Scan for the cell matching the given text and deliver its [X, Y] coordinate at center. 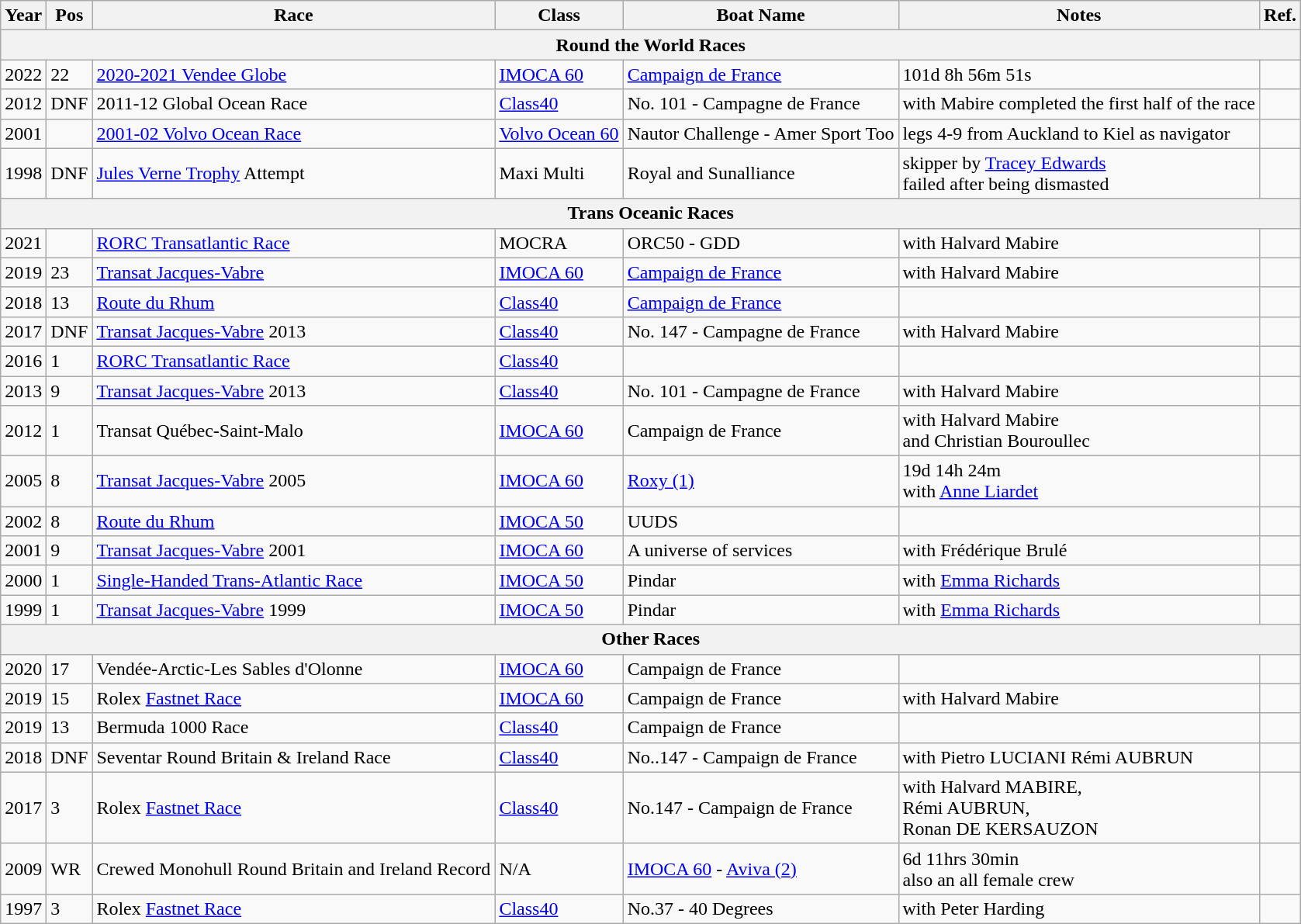
Roxy (1) [760, 481]
skipper by Tracey Edwardsfailed after being dismasted [1079, 174]
Ref. [1280, 16]
Maxi Multi [559, 174]
legs 4-9 from Auckland to Kiel as navigator [1079, 133]
Transat Jacques-Vabre 2001 [293, 551]
2020-2021 Vendee Globe [293, 74]
2002 [23, 521]
Round the World Races [651, 45]
2009 [23, 869]
MOCRA [559, 243]
with Mabire completed the first half of the race [1079, 104]
with Halvard Mabire and Christian Bouroullec [1079, 431]
UUDS [760, 521]
2013 [23, 390]
101d 8h 56m 51s [1079, 74]
Pos [70, 16]
WR [70, 869]
Vendée-Arctic-Les Sables d'Olonne [293, 669]
17 [70, 669]
No.37 - 40 Degrees [760, 908]
2011-12 Global Ocean Race [293, 104]
2005 [23, 481]
2020 [23, 669]
Year [23, 16]
Seventar Round Britain & Ireland Race [293, 757]
No.147 - Campaign de France [760, 808]
Nautor Challenge - Amer Sport Too [760, 133]
Other Races [651, 639]
with Peter Harding [1079, 908]
2016 [23, 361]
Single-Handed Trans-Atlantic Race [293, 580]
with Halvard MABIRE, Rémi AUBRUN, Ronan DE KERSAUZON [1079, 808]
22 [70, 74]
with Frédérique Brulé [1079, 551]
2021 [23, 243]
with Pietro LUCIANI Rémi AUBRUN [1079, 757]
Royal and Sunalliance [760, 174]
Crewed Monohull Round Britain and Ireland Record [293, 869]
N/A [559, 869]
Transat Jacques-Vabre [293, 272]
1999 [23, 610]
2022 [23, 74]
Transat Québec-Saint-Malo [293, 431]
Jules Verne Trophy Attempt [293, 174]
2001-02 Volvo Ocean Race [293, 133]
Class [559, 16]
19d 14h 24m with Anne Liardet [1079, 481]
1998 [23, 174]
IMOCA 60 - Aviva (2) [760, 869]
1997 [23, 908]
Trans Oceanic Races [651, 213]
No..147 - Campaign de France [760, 757]
23 [70, 272]
Boat Name [760, 16]
Notes [1079, 16]
Transat Jacques-Vabre 1999 [293, 610]
Transat Jacques-Vabre 2005 [293, 481]
No. 147 - Campagne de France [760, 331]
Volvo Ocean 60 [559, 133]
2000 [23, 580]
Bermuda 1000 Race [293, 728]
6d 11hrs 30minalso an all female crew [1079, 869]
Race [293, 16]
ORC50 - GDD [760, 243]
A universe of services [760, 551]
15 [70, 698]
